Identify which cell holds the provided text, then report its [X, Y] central coordinate. 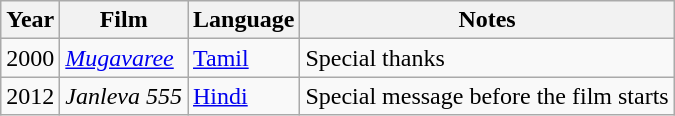
Year [30, 20]
2000 [30, 58]
Mugavaree [124, 58]
Tamil [244, 58]
Janleva 555 [124, 96]
Film [124, 20]
2012 [30, 96]
Hindi [244, 96]
Language [244, 20]
Special thanks [487, 58]
Notes [487, 20]
Special message before the film starts [487, 96]
